For the text-containing cell, return its midpoint in (X, Y) coordinate format. 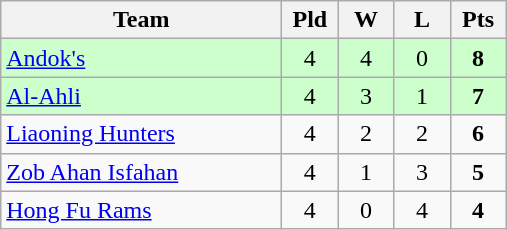
W (366, 20)
6 (478, 134)
Pts (478, 20)
Zob Ahan Isfahan (142, 172)
Pld (310, 20)
L (422, 20)
8 (478, 58)
Al-Ahli (142, 96)
7 (478, 96)
Andok's (142, 58)
Team (142, 20)
Liaoning Hunters (142, 134)
5 (478, 172)
Hong Fu Rams (142, 210)
